Scan for the cell matching the given text and deliver its (x, y) coordinate at center. 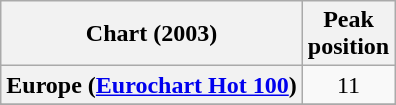
Chart (2003) (152, 34)
Peakposition (348, 34)
11 (348, 85)
Europe (Eurochart Hot 100) (152, 85)
